Capture the cell that displays the provided text and extract its (x, y) central coordinate. 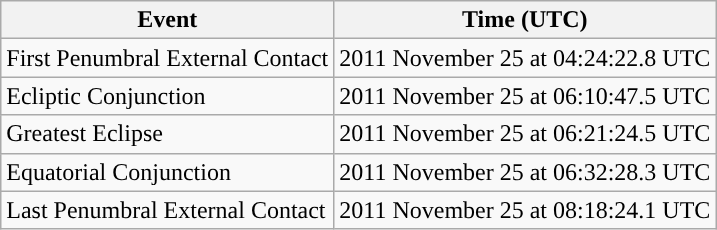
First Penumbral External Contact (168, 58)
2011 November 25 at 06:21:24.5 UTC (525, 134)
Time (UTC) (525, 20)
2011 November 25 at 04:24:22.8 UTC (525, 58)
Event (168, 20)
Last Penumbral External Contact (168, 210)
2011 November 25 at 06:10:47.5 UTC (525, 96)
2011 November 25 at 06:32:28.3 UTC (525, 172)
Ecliptic Conjunction (168, 96)
Greatest Eclipse (168, 134)
Equatorial Conjunction (168, 172)
2011 November 25 at 08:18:24.1 UTC (525, 210)
